Detect which cell encompasses the target text, then output its [x, y] center coordinate. 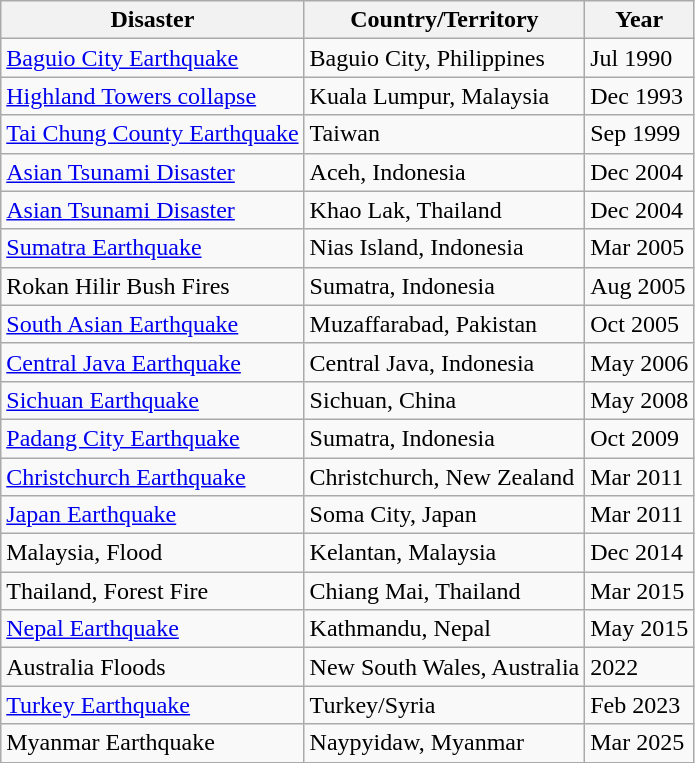
Sichuan, China [444, 400]
Central Java, Indonesia [444, 362]
Rokan Hilir Bush Fires [152, 286]
Year [640, 20]
Malaysia, Flood [152, 553]
Oct 2005 [640, 324]
Australia Floods [152, 667]
Jul 1990 [640, 58]
Nias Island, Indonesia [444, 248]
Aceh, Indonesia [444, 172]
Disaster [152, 20]
Naypyidaw, Myanmar [444, 743]
Highland Towers collapse [152, 96]
Turkey/Syria [444, 705]
Thailand, Forest Fire [152, 591]
Feb 2023 [640, 705]
May 2006 [640, 362]
Oct 2009 [640, 438]
Baguio City, Philippines [444, 58]
Kathmandu, Nepal [444, 629]
Soma City, Japan [444, 515]
Taiwan [444, 134]
Sep 1999 [640, 134]
New South Wales, Australia [444, 667]
May 2008 [640, 400]
Nepal Earthquake [152, 629]
Country/Territory [444, 20]
May 2015 [640, 629]
Mar 2025 [640, 743]
South Asian Earthquake [152, 324]
Dec 2014 [640, 553]
Mar 2015 [640, 591]
Christchurch Earthquake [152, 477]
2022 [640, 667]
Aug 2005 [640, 286]
Khao Lak, Thailand [444, 210]
Christchurch, New Zealand [444, 477]
Myanmar Earthquake [152, 743]
Tai Chung County Earthquake [152, 134]
Kuala Lumpur, Malaysia [444, 96]
Kelantan, Malaysia [444, 553]
Chiang Mai, Thailand [444, 591]
Dec 1993 [640, 96]
Sumatra Earthquake [152, 248]
Turkey Earthquake [152, 705]
Sichuan Earthquake [152, 400]
Baguio City Earthquake [152, 58]
Muzaffarabad, Pakistan [444, 324]
Japan Earthquake [152, 515]
Central Java Earthquake [152, 362]
Padang City Earthquake [152, 438]
Mar 2005 [640, 248]
